Provide the (x, y) coordinate of the cell's center where the given text is located.  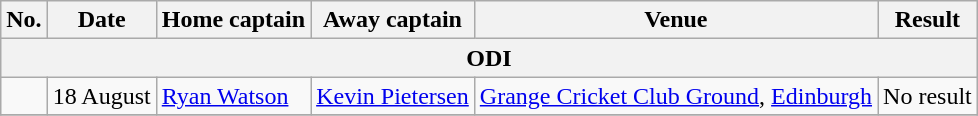
Venue (676, 20)
Away captain (393, 20)
Date (102, 20)
Kevin Pietersen (393, 96)
No. (24, 20)
Grange Cricket Club Ground, Edinburgh (676, 96)
18 August (102, 96)
Result (928, 20)
Home captain (233, 20)
ODI (490, 58)
No result (928, 96)
Ryan Watson (233, 96)
